From the cell containing the given text, extract its center point as (x, y) coordinate. 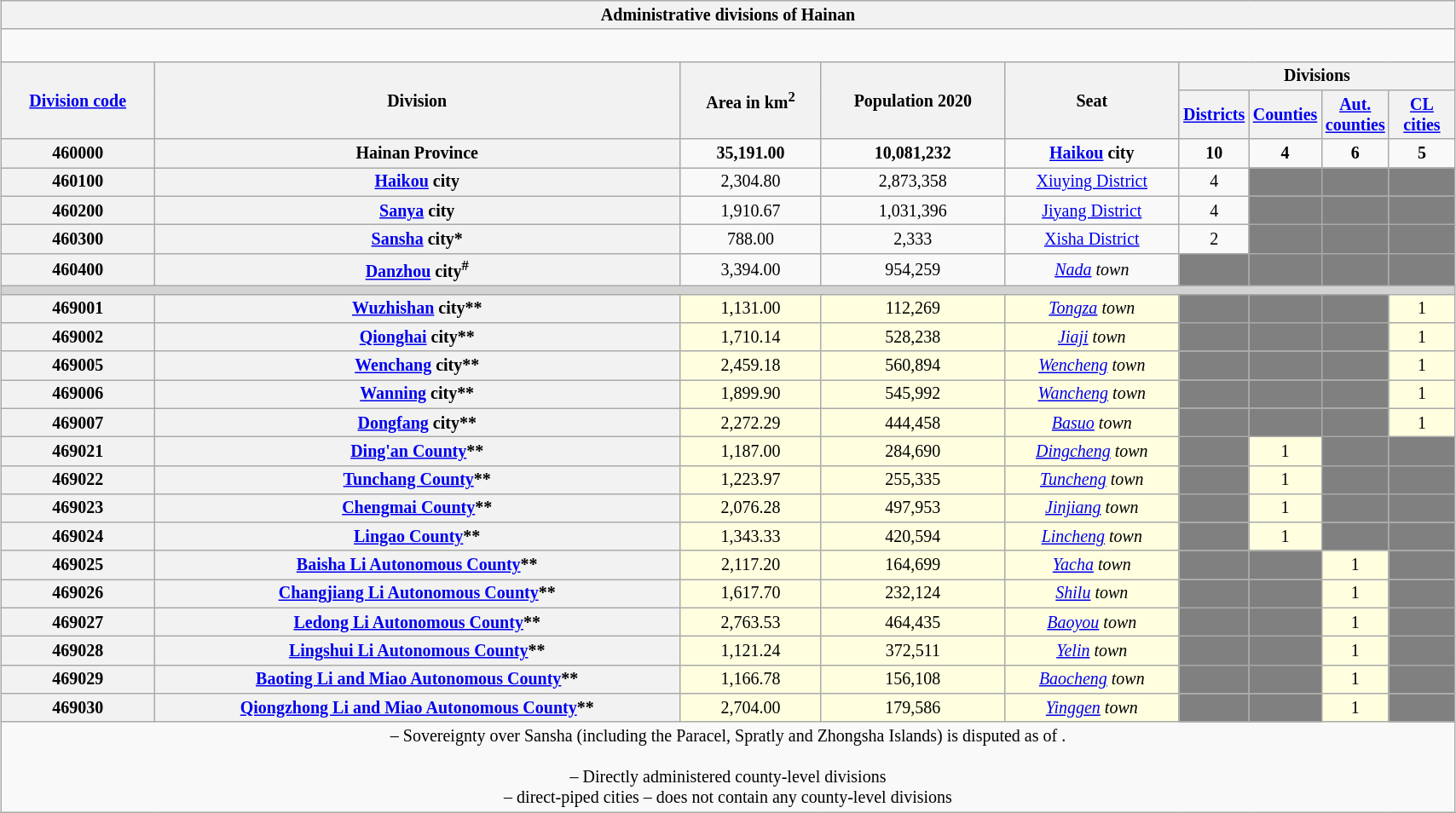
Changjiang Li Autonomous County** (418, 593)
1,223.97 (751, 479)
460000 (78, 153)
954,259 (912, 269)
Qionghai city** (418, 337)
Baoyou town (1091, 622)
Division code (78, 101)
Dingcheng town (1091, 452)
1,617.70 (751, 593)
1,910.67 (751, 210)
420,594 (912, 537)
Counties (1286, 114)
5 (1422, 153)
Yinggen town (1091, 707)
2,459.18 (751, 365)
2,272.29 (751, 423)
Xisha District (1091, 239)
Sansha city* (418, 239)
112,269 (912, 308)
469001 (78, 308)
497,953 (912, 508)
2,333 (912, 239)
460400 (78, 269)
444,458 (912, 423)
560,894 (912, 365)
2,873,358 (912, 182)
1,031,396 (912, 210)
Danzhou city# (418, 269)
Nada town (1091, 269)
1,166.78 (751, 680)
Aut. counties (1355, 114)
469027 (78, 622)
2,076.28 (751, 508)
CL cities (1422, 114)
Yacha town (1091, 566)
Ding'an County** (418, 452)
Jinjiang town (1091, 508)
Qiongzhong Li and Miao Autonomous County** (418, 707)
Yelin town (1091, 651)
460200 (78, 210)
1,899.90 (751, 394)
545,992 (912, 394)
1,343.33 (751, 537)
Chengmai County** (418, 508)
1,131.00 (751, 308)
1,187.00 (751, 452)
2,304.80 (751, 182)
Baisha Li Autonomous County** (418, 566)
Baocheng town (1091, 680)
2,117.20 (751, 566)
Lingshui Li Autonomous County** (418, 651)
Sanya city (418, 210)
156,108 (912, 680)
255,335 (912, 479)
284,690 (912, 452)
Area in km2 (751, 101)
179,586 (912, 707)
788.00 (751, 239)
460100 (78, 182)
469030 (78, 707)
469002 (78, 337)
469023 (78, 508)
Jiyang District (1091, 210)
10 (1214, 153)
Tunchang County** (418, 479)
Dongfang city** (418, 423)
469021 (78, 452)
Seat (1091, 101)
1,121.24 (751, 651)
528,238 (912, 337)
Baoting Li and Miao Autonomous County** (418, 680)
Lincheng town (1091, 537)
469029 (78, 680)
Divisions (1316, 77)
469026 (78, 593)
Tuncheng town (1091, 479)
Hainan Province (418, 153)
460300 (78, 239)
Ledong Li Autonomous County** (418, 622)
35,191.00 (751, 153)
Wancheng town (1091, 394)
469024 (78, 537)
Jiaji town (1091, 337)
Wuzhishan city** (418, 308)
2 (1214, 239)
469005 (78, 365)
1,710.14 (751, 337)
469007 (78, 423)
232,124 (912, 593)
469025 (78, 566)
164,699 (912, 566)
Wanning city** (418, 394)
469022 (78, 479)
469006 (78, 394)
3,394.00 (751, 269)
Division (418, 101)
Tongza town (1091, 308)
469028 (78, 651)
Administrative divisions of Hainan (728, 15)
2,763.53 (751, 622)
Lingao County** (418, 537)
2,704.00 (751, 707)
Wenchang city** (418, 365)
10,081,232 (912, 153)
Shilu town (1091, 593)
Basuo town (1091, 423)
6 (1355, 153)
464,435 (912, 622)
Districts (1214, 114)
Wencheng town (1091, 365)
Population 2020 (912, 101)
372,511 (912, 651)
Xiuying District (1091, 182)
